From the cell containing the given text, extract its center point as (x, y) coordinate. 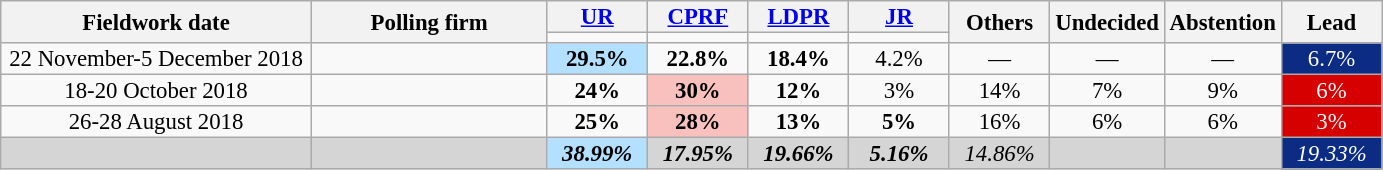
JR (900, 17)
Undecided (1107, 22)
18-20 October 2018 (156, 91)
7% (1107, 91)
UR (598, 17)
5% (900, 122)
26-28 August 2018 (156, 122)
22.8% (698, 59)
16% (1000, 122)
9% (1222, 91)
18.4% (798, 59)
28% (698, 122)
5.16% (900, 154)
12% (798, 91)
17.95% (698, 154)
Fieldwork date (156, 22)
Others (1000, 22)
30% (698, 91)
14% (1000, 91)
Abstention (1222, 22)
4.2% (900, 59)
LDPR (798, 17)
14.86% (1000, 154)
6.7% (1332, 59)
13% (798, 122)
24% (598, 91)
38.99% (598, 154)
19.66% (798, 154)
CPRF (698, 17)
22 November-5 December 2018 (156, 59)
25% (598, 122)
19.33% (1332, 154)
Lead (1332, 22)
Polling firm (429, 22)
29.5% (598, 59)
